Capture the cell that displays the provided text and extract its [x, y] central coordinate. 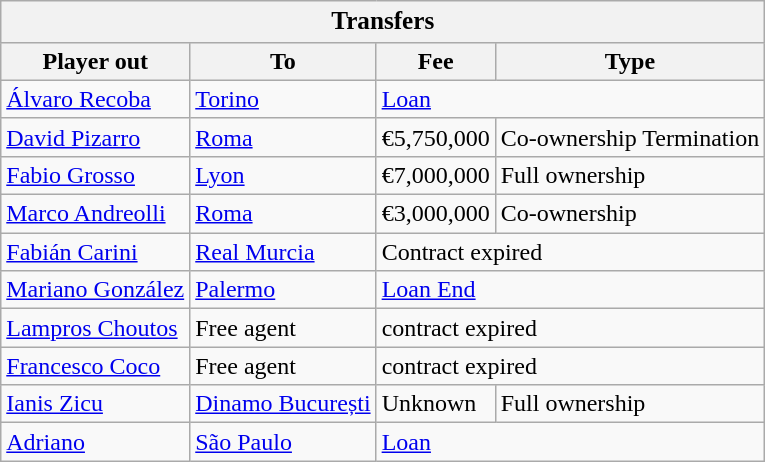
David Pizarro [96, 137]
Lampros Choutos [96, 328]
Co-ownership [630, 214]
Transfers [383, 22]
Álvaro Recoba [96, 99]
Contract expired [570, 252]
Ianis Zicu [96, 404]
Player out [96, 61]
To [283, 61]
Unknown [436, 404]
€7,000,000 [436, 176]
Marco Andreolli [96, 214]
€5,750,000 [436, 137]
São Paulo [283, 442]
Francesco Coco [96, 366]
Fabián Carini [96, 252]
Loan End [570, 290]
€3,000,000 [436, 214]
Co-ownership Termination [630, 137]
Fee [436, 61]
Adriano [96, 442]
Torino [283, 99]
Mariano González [96, 290]
Palermo [283, 290]
Lyon [283, 176]
Fabio Grosso [96, 176]
Real Murcia [283, 252]
Dinamo București [283, 404]
Type [630, 61]
